Extract the [x, y] coordinate from the center of the cell holding the provided text.  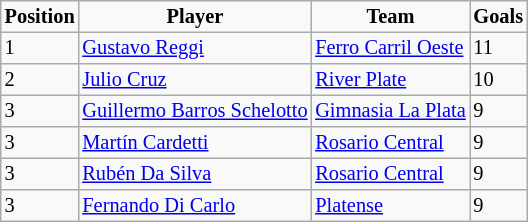
Team [390, 17]
Fernando Di Carlo [194, 206]
Platense [390, 206]
Rubén Da Silva [194, 174]
Gimnasia La Plata [390, 111]
2 [40, 80]
Martín Cardetti [194, 143]
11 [498, 48]
Guillermo Barros Schelotto [194, 111]
10 [498, 80]
River Plate [390, 80]
Gustavo Reggi [194, 48]
1 [40, 48]
Position [40, 17]
Player [194, 17]
Goals [498, 17]
Julio Cruz [194, 80]
Ferro Carril Oeste [390, 48]
